Locate the cell with the specified text and output its (x, y) center coordinate. 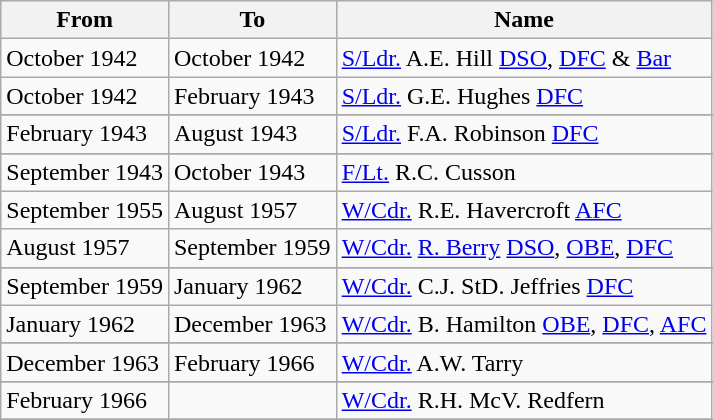
W/Cdr. C.J. StD. Jeffries DFC (524, 286)
W/Cdr. R.E. Havercroft AFC (524, 210)
S/Ldr. G.E. Hughes DFC (524, 96)
W/Cdr. R. Berry DSO, OBE, DFC (524, 248)
October 1943 (252, 172)
S/Ldr. F.A. Robinson DFC (524, 134)
From (85, 20)
F/Lt. R.C. Cusson (524, 172)
August 1943 (252, 134)
W/Cdr. A.W. Tarry (524, 362)
S/Ldr. A.E. Hill DSO, DFC & Bar (524, 58)
W/Cdr. B. Hamilton OBE, DFC, AFC (524, 324)
September 1943 (85, 172)
To (252, 20)
Name (524, 20)
W/Cdr. R.H. McV. Redfern (524, 400)
September 1955 (85, 210)
